Determine the [x, y] coordinate at the center of the cell enclosing the given text.  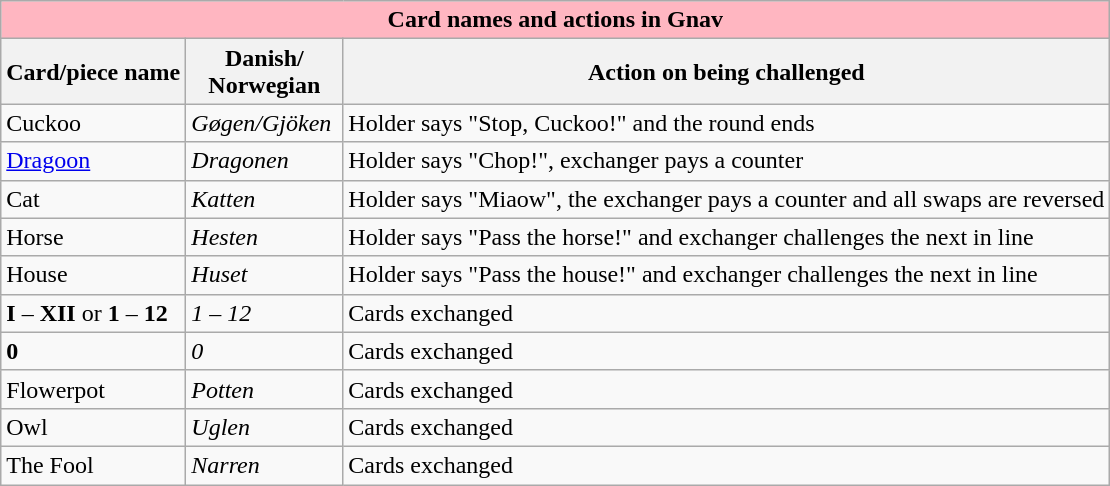
Cuckoo [94, 123]
Owl [94, 427]
Hesten [264, 237]
Holder says "Pass the house!" and exchanger challenges the next in line [726, 275]
Narren [264, 465]
1 – 12 [264, 313]
Card names and actions in Gnav [556, 20]
Holder says "Stop, Cuckoo!" and the round ends [726, 123]
Danish/Norwegian [264, 72]
Katten [264, 199]
Holder says "Miaow", the exchanger pays a counter and all swaps are reversed [726, 199]
Cat [94, 199]
Action on being challenged [726, 72]
House [94, 275]
Dragoon [94, 161]
Dragonen [264, 161]
Holder says "Chop!", exchanger pays a counter [726, 161]
Horse [94, 237]
Gøgen/Gjöken [264, 123]
Flowerpot [94, 389]
I – XII or 1 – 12 [94, 313]
Card/piece name [94, 72]
Holder says "Pass the horse!" and exchanger challenges the next in line [726, 237]
The Fool [94, 465]
Huset [264, 275]
Potten [264, 389]
Uglen [264, 427]
